Search for the cell housing the specified text and yield its (X, Y) center coordinate. 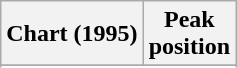
Chart (1995) (72, 34)
Peakposition (189, 34)
